Capture the cell that displays the provided text and extract its [X, Y] central coordinate. 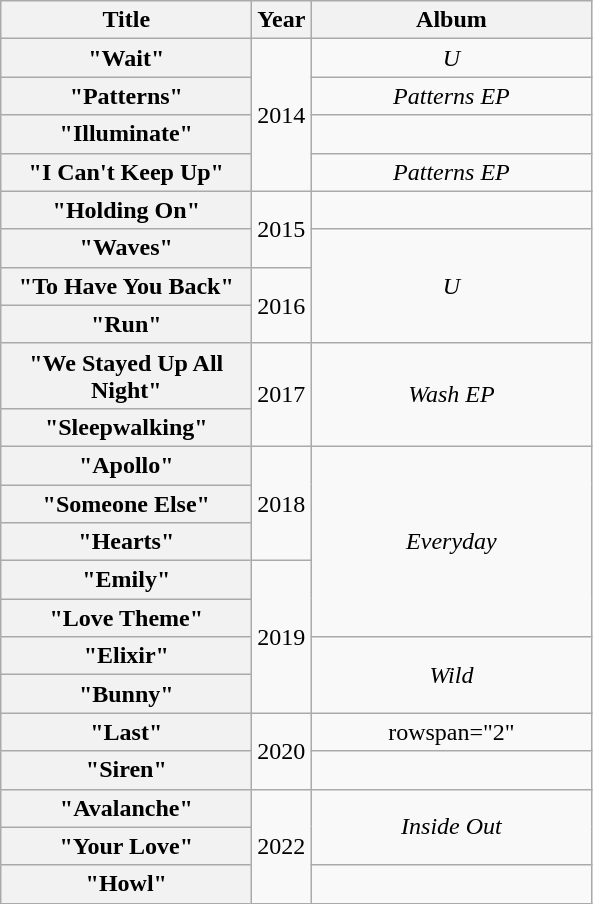
Title [126, 20]
2016 [282, 305]
"Last" [126, 732]
"Elixir" [126, 656]
"Wait" [126, 58]
"Apollo" [126, 465]
"Holding On" [126, 210]
"Someone Else" [126, 503]
Wash EP [452, 394]
"We Stayed Up All Night" [126, 376]
2019 [282, 637]
"Illuminate" [126, 134]
"Emily" [126, 580]
"Your Love" [126, 846]
Wild [452, 675]
"Sleepwalking" [126, 427]
Inside Out [452, 827]
"Waves" [126, 248]
"Siren" [126, 770]
2020 [282, 751]
Album [452, 20]
2022 [282, 846]
2017 [282, 394]
"Run" [126, 324]
"Patterns" [126, 96]
"Avalanche" [126, 808]
2018 [282, 503]
"I Can't Keep Up" [126, 172]
Everyday [452, 541]
"Howl" [126, 884]
"Hearts" [126, 542]
Year [282, 20]
2014 [282, 115]
"Love Theme" [126, 618]
"Bunny" [126, 694]
rowspan="2" [452, 732]
2015 [282, 229]
"To Have You Back" [126, 286]
